Search for the cell housing the specified text and yield its (X, Y) center coordinate. 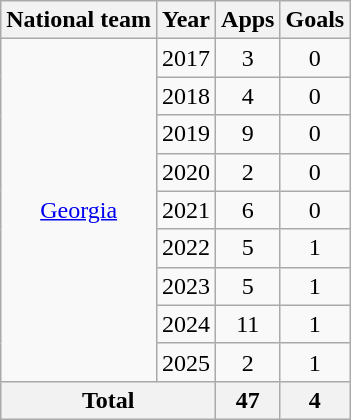
2021 (186, 210)
Georgia (79, 210)
3 (248, 58)
2025 (186, 362)
2018 (186, 96)
6 (248, 210)
2019 (186, 134)
Year (186, 20)
2022 (186, 248)
National team (79, 20)
11 (248, 324)
Total (108, 400)
2020 (186, 172)
2023 (186, 286)
Apps (248, 20)
2017 (186, 58)
47 (248, 400)
9 (248, 134)
Goals (315, 20)
2024 (186, 324)
